Return the (x, y) coordinate for the center point of the cell that contains the specified text.  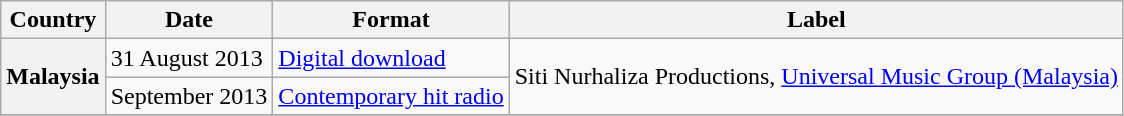
31 August 2013 (189, 58)
Contemporary hit radio (391, 96)
Digital download (391, 58)
Label (816, 20)
Date (189, 20)
Country (53, 20)
September 2013 (189, 96)
Siti Nurhaliza Productions, Universal Music Group (Malaysia) (816, 77)
Format (391, 20)
Malaysia (53, 77)
